For the text-containing cell, return its midpoint in [X, Y] coordinate format. 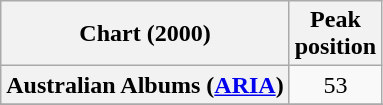
Chart (2000) [145, 34]
Peakposition [335, 34]
53 [335, 85]
Australian Albums (ARIA) [145, 85]
